From the cell containing the given text, extract its center point as (x, y) coordinate. 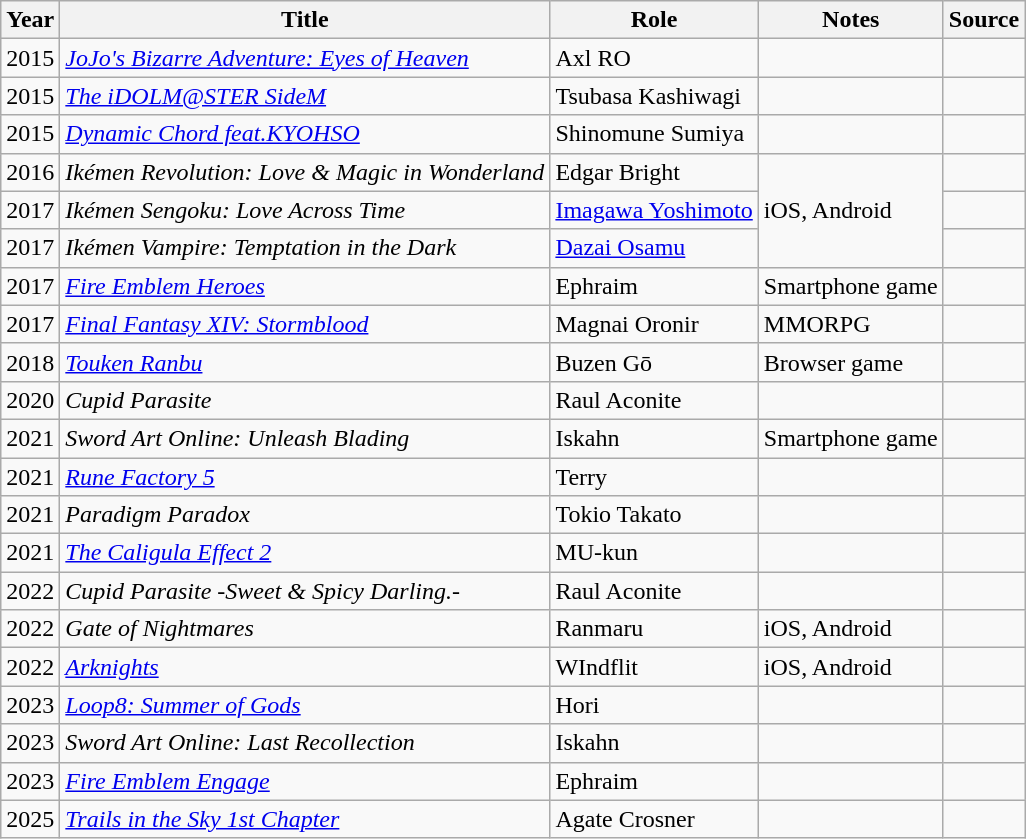
2016 (30, 172)
Terry (654, 477)
Ikémen Vampire: Temptation in the Dark (305, 248)
Ikémen Revolution: Love & Magic in Wonderland (305, 172)
JoJo's Bizarre Adventure: Eyes of Heaven (305, 58)
MMORPG (850, 324)
Sword Art Online: Unleash Blading (305, 438)
2018 (30, 362)
Tokio Takato (654, 515)
2025 (30, 819)
Gate of Nightmares (305, 629)
Source (984, 20)
Arknights (305, 667)
2020 (30, 400)
Buzen Gō (654, 362)
Tsubasa Kashiwagi (654, 96)
Sword Art Online: Last Recollection (305, 743)
MU-kun (654, 553)
Role (654, 20)
The Caligula Effect 2 (305, 553)
Title (305, 20)
Cupid Parasite -Sweet & Spicy Darling.- (305, 591)
Paradigm Paradox (305, 515)
Trails in the Sky 1st Chapter (305, 819)
Cupid Parasite (305, 400)
Ikémen Sengoku: Love Across Time (305, 210)
Fire Emblem Engage (305, 781)
Magnai Oronir (654, 324)
Imagawa Yoshimoto (654, 210)
Browser game (850, 362)
Edgar Bright (654, 172)
Dynamic Chord feat.KYOHSO (305, 134)
Rune Factory 5 (305, 477)
Loop8: Summer of Gods (305, 705)
Agate Crosner (654, 819)
Shinomune Sumiya (654, 134)
Final Fantasy XIV: Stormblood (305, 324)
WIndflit (654, 667)
Touken Ranbu (305, 362)
Ranmaru (654, 629)
Dazai Osamu (654, 248)
Axl RO (654, 58)
Hori (654, 705)
Fire Emblem Heroes (305, 286)
The iDOLM@STER SideM (305, 96)
Notes (850, 20)
Year (30, 20)
